Extract the [X, Y] coordinate from the center of the cell holding the provided text.  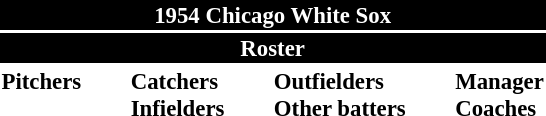
1954 Chicago White Sox [272, 15]
Roster [272, 48]
